Return the [X, Y] coordinate for the center point of the cell that contains the specified text.  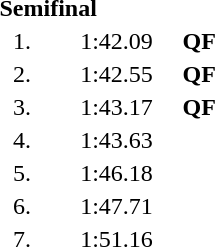
1:43.63 [116, 140]
1:42.09 [116, 41]
1:42.55 [116, 74]
1:43.17 [116, 107]
1:46.18 [116, 173]
1:47.71 [116, 206]
